From the cell containing the given text, extract its center point as [x, y] coordinate. 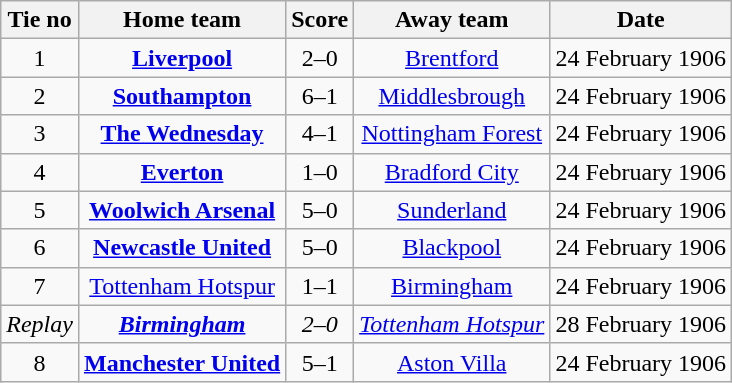
8 [40, 362]
Southampton [182, 96]
Away team [452, 20]
Home team [182, 20]
1–0 [320, 172]
Woolwich Arsenal [182, 210]
Replay [40, 324]
4 [40, 172]
1 [40, 58]
Brentford [452, 58]
Score [320, 20]
Aston Villa [452, 362]
1–1 [320, 286]
5 [40, 210]
Everton [182, 172]
28 February 1906 [641, 324]
Manchester United [182, 362]
2 [40, 96]
Date [641, 20]
The Wednesday [182, 134]
6 [40, 248]
5–1 [320, 362]
Middlesbrough [452, 96]
3 [40, 134]
Tie no [40, 20]
7 [40, 286]
Nottingham Forest [452, 134]
Liverpool [182, 58]
Newcastle United [182, 248]
Bradford City [452, 172]
Blackpool [452, 248]
4–1 [320, 134]
6–1 [320, 96]
Sunderland [452, 210]
